Pinpoint the cell where the given text exists, returning its [X, Y] midpoint coordinate. 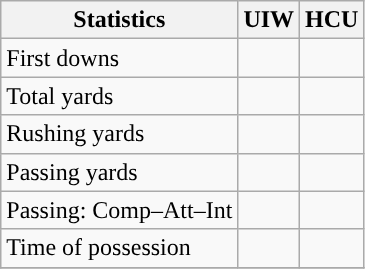
Total yards [120, 96]
Passing: Comp–Att–Int [120, 210]
First downs [120, 58]
Time of possession [120, 248]
UIW [269, 20]
Statistics [120, 20]
Passing yards [120, 172]
Rushing yards [120, 134]
HCU [332, 20]
